Locate the cell with the specified text and output its [x, y] center coordinate. 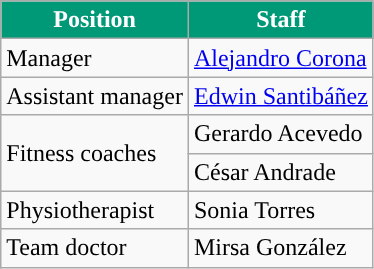
Mirsa González [280, 248]
Alejandro Corona [280, 58]
Physiotherapist [95, 210]
Staff [280, 20]
Position [95, 20]
Manager [95, 58]
Fitness coaches [95, 153]
César Andrade [280, 172]
Sonia Torres [280, 210]
Team doctor [95, 248]
Gerardo Acevedo [280, 134]
Edwin Santibáñez [280, 96]
Assistant manager [95, 96]
